Return the (x, y) coordinate for the center point of the cell that contains the specified text.  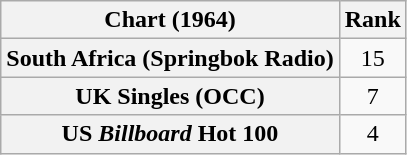
15 (372, 58)
Chart (1964) (170, 20)
4 (372, 134)
Rank (372, 20)
South Africa (Springbok Radio) (170, 58)
UK Singles (OCC) (170, 96)
US Billboard Hot 100 (170, 134)
7 (372, 96)
